Detect which cell encompasses the target text, then output its (X, Y) center coordinate. 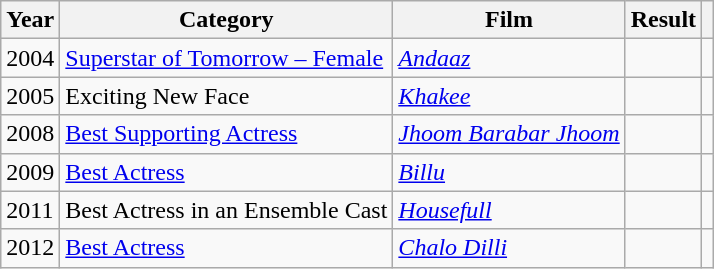
Andaaz (509, 58)
Chalo Dilli (509, 248)
Category (226, 20)
2009 (30, 172)
Year (30, 20)
Billu (509, 172)
Best Actress in an Ensemble Cast (226, 210)
Exciting New Face (226, 96)
Khakee (509, 96)
Jhoom Barabar Jhoom (509, 134)
Best Supporting Actress (226, 134)
2011 (30, 210)
2008 (30, 134)
2005 (30, 96)
Superstar of Tomorrow – Female (226, 58)
Film (509, 20)
2004 (30, 58)
Result (663, 20)
Housefull (509, 210)
2012 (30, 248)
